Return [x, y] of the center of cell containing provided text 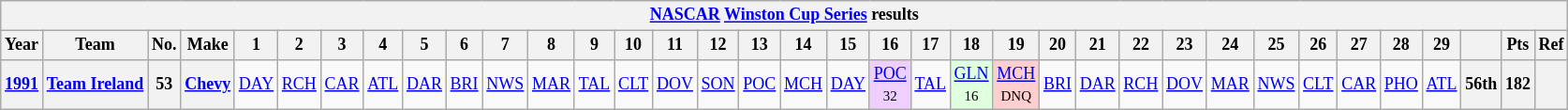
21 [1098, 45]
Make [208, 45]
17 [930, 45]
24 [1230, 45]
6 [465, 45]
9 [594, 45]
16 [890, 45]
7 [506, 45]
27 [1359, 45]
22 [1141, 45]
13 [760, 45]
15 [848, 45]
2 [300, 45]
4 [383, 45]
14 [804, 45]
No. [165, 45]
MCH [804, 85]
11 [675, 45]
1 [256, 45]
18 [971, 45]
Team Ireland [95, 85]
29 [1442, 45]
Pts [1518, 45]
56th [1482, 85]
26 [1319, 45]
20 [1058, 45]
1991 [22, 85]
28 [1401, 45]
Team [95, 45]
25 [1276, 45]
53 [165, 85]
3 [342, 45]
12 [717, 45]
23 [1185, 45]
Year [22, 45]
MCHDNQ [1016, 85]
8 [552, 45]
Ref [1551, 45]
GLN16 [971, 85]
19 [1016, 45]
PHO [1401, 85]
SON [717, 85]
5 [425, 45]
POC32 [890, 85]
POC [760, 85]
Chevy [208, 85]
NASCAR Winston Cup Series results [785, 15]
182 [1518, 85]
10 [633, 45]
